Search for the cell housing the specified text and yield its [x, y] center coordinate. 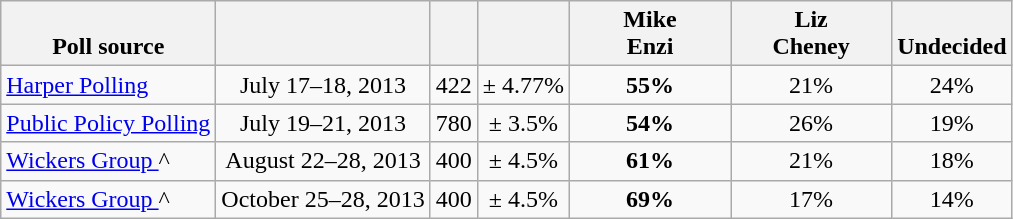
Harper Polling [108, 85]
55% [650, 85]
422 [454, 85]
24% [952, 85]
± 3.5% [523, 123]
Undecided [952, 34]
MikeEnzi [650, 34]
19% [952, 123]
LizCheney [812, 34]
July 17–18, 2013 [323, 85]
61% [650, 161]
± 4.77% [523, 85]
August 22–28, 2013 [323, 161]
69% [650, 199]
July 19–21, 2013 [323, 123]
18% [952, 161]
780 [454, 123]
Poll source [108, 34]
October 25–28, 2013 [323, 199]
Public Policy Polling [108, 123]
26% [812, 123]
17% [812, 199]
14% [952, 199]
54% [650, 123]
